Return [X, Y] of the center of cell containing provided text 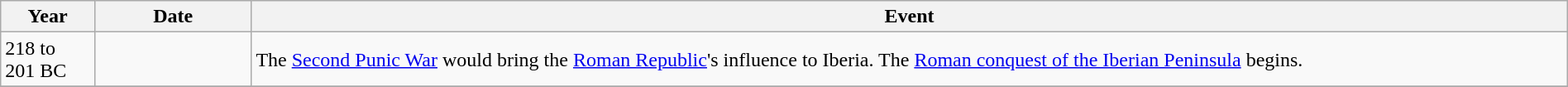
Year [48, 17]
Date [172, 17]
The Second Punic War would bring the Roman Republic's influence to Iberia. The Roman conquest of the Iberian Peninsula begins. [910, 60]
Event [910, 17]
218 to 201 BC [48, 60]
